Find where the given text appears and provide that cell's center as [x, y] coordinate. 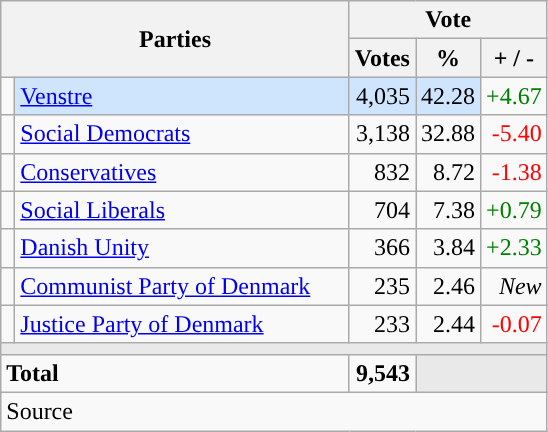
32.88 [448, 134]
8.72 [448, 172]
Social Democrats [182, 134]
Social Liberals [182, 210]
3.84 [448, 248]
+4.67 [514, 96]
Communist Party of Denmark [182, 286]
42.28 [448, 96]
235 [382, 286]
-0.07 [514, 324]
Justice Party of Denmark [182, 324]
7.38 [448, 210]
366 [382, 248]
Total [176, 373]
+ / - [514, 58]
Danish Unity [182, 248]
Venstre [182, 96]
4,035 [382, 96]
832 [382, 172]
Votes [382, 58]
+2.33 [514, 248]
233 [382, 324]
-1.38 [514, 172]
Parties [176, 39]
704 [382, 210]
9,543 [382, 373]
-5.40 [514, 134]
% [448, 58]
Conservatives [182, 172]
3,138 [382, 134]
Source [274, 411]
+0.79 [514, 210]
New [514, 286]
Vote [448, 20]
2.44 [448, 324]
2.46 [448, 286]
